Determine the (X, Y) coordinate at the center of the cell enclosing the given text.  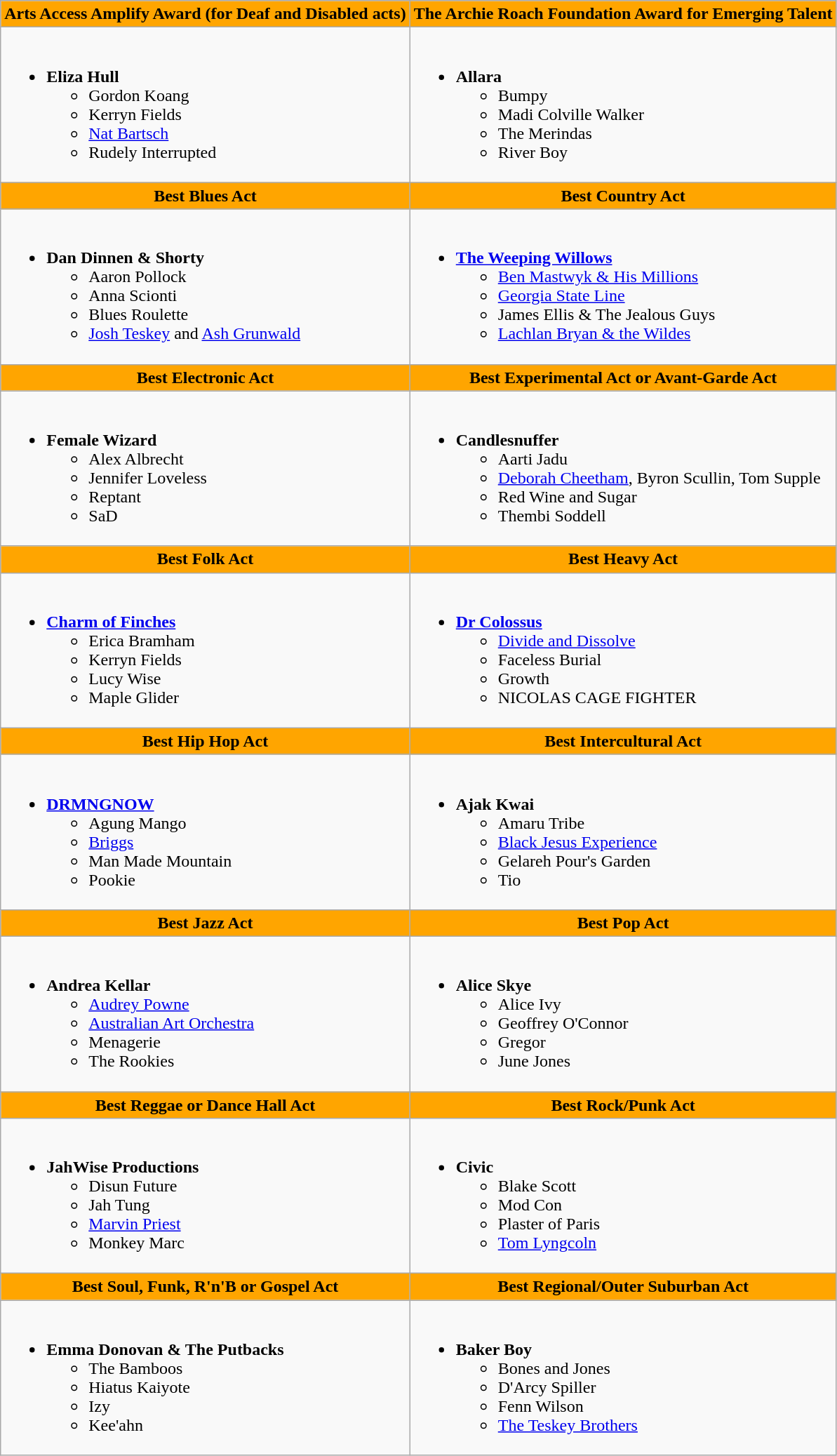
Best Intercultural Act (623, 741)
AllaraBumpyMadi Colville WalkerThe MerindasRiver Boy (623, 105)
The Archie Roach Foundation Award for Emerging Talent (623, 14)
Best Pop Act (623, 923)
Baker BoyBones and JonesD'Arcy SpillerFenn WilsonThe Teskey Brothers (623, 1378)
Eliza HullGordon KoangKerryn FieldsNat BartschRudely Interrupted (205, 105)
Arts Access Amplify Award (for Deaf and Disabled acts) (205, 14)
Best Regional/Outer Suburban Act (623, 1287)
Andrea KellarAudrey PowneAustralian Art OrchestraMenagerieThe Rookies (205, 1013)
Charm of FinchesErica BramhamKerryn FieldsLucy WiseMaple Glider (205, 650)
Best Experimental Act or Avant-Garde Act (623, 378)
Best Soul, Funk, R'n'B or Gospel Act (205, 1287)
Best Jazz Act (205, 923)
Ajak KwaiAmaru TribeBlack Jesus ExperienceGelareh Pour's GardenTio (623, 832)
DRMNGNOWAgung MangoBriggsMan Made MountainPookie (205, 832)
Best Reggae or Dance Hall Act (205, 1105)
JahWise ProductionsDisun FutureJah TungMarvin PriestMonkey Marc (205, 1196)
Best Heavy Act (623, 559)
Best Folk Act (205, 559)
Dr ColossusDivide and DissolveFaceless BurialGrowthNICOLAS CAGE FIGHTER (623, 650)
Alice SkyeAlice IvyGeoffrey O'ConnorGregorJune Jones (623, 1013)
Best Rock/Punk Act (623, 1105)
Best Hip Hop Act (205, 741)
The Weeping WillowsBen Mastwyk & His MillionsGeorgia State LineJames Ellis & The Jealous GuysLachlan Bryan & the Wildes (623, 286)
Emma Donovan & The PutbacksThe BamboosHiatus KaiyoteIzyKee'ahn (205, 1378)
Female WizardAlex AlbrechtJennifer LovelessReptantSaD (205, 469)
Best Blues Act (205, 196)
CivicBlake ScottMod ConPlaster of ParisTom Lyngcoln (623, 1196)
Best Electronic Act (205, 378)
Dan Dinnen & ShortyAaron PollockAnna SciontiBlues RouletteJosh Teskey and Ash Grunwald (205, 286)
CandlesnufferAarti JaduDeborah Cheetham, Byron Scullin, Tom SuppleRed Wine and SugarThembi Soddell (623, 469)
Best Country Act (623, 196)
